Extract the [X, Y] coordinate from the center of the cell holding the provided text.  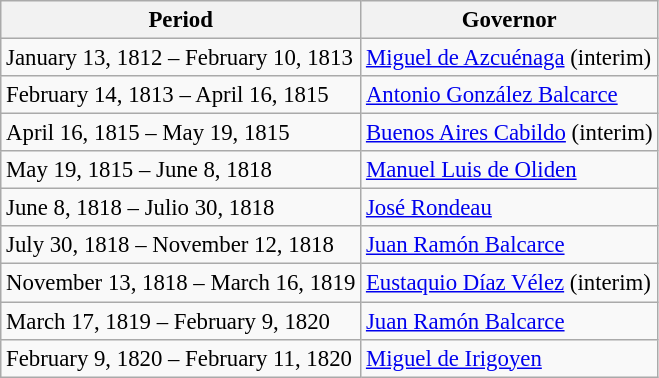
José Rondeau [510, 208]
Manuel Luis de Oliden [510, 170]
Antonio González Balcarce [510, 95]
June 8, 1818 – Julio 30, 1818 [181, 208]
July 30, 1818 – November 12, 1818 [181, 245]
Buenos Aires Cabildo (interim) [510, 133]
Period [181, 20]
February 9, 1820 – February 11, 1820 [181, 358]
January 13, 1812 – February 10, 1813 [181, 58]
Miguel de Irigoyen [510, 358]
February 14, 1813 – April 16, 1815 [181, 95]
March 17, 1819 – February 9, 1820 [181, 321]
April 16, 1815 – May 19, 1815 [181, 133]
May 19, 1815 – June 8, 1818 [181, 170]
November 13, 1818 – March 16, 1819 [181, 283]
Eustaquio Díaz Vélez (interim) [510, 283]
Miguel de Azcuénaga (interim) [510, 58]
Governor [510, 20]
